Locate the cell with the specified text and output its (X, Y) center coordinate. 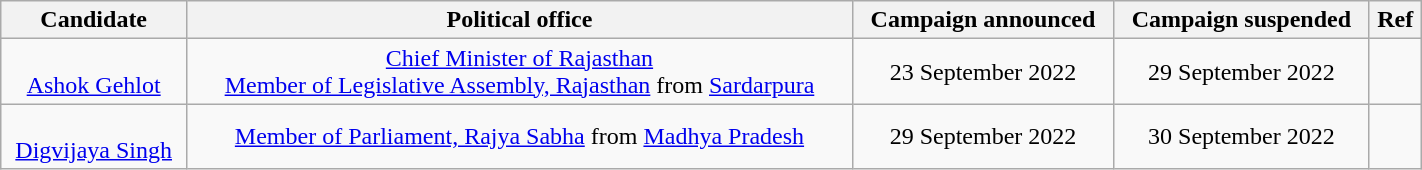
23 September 2022 (982, 72)
Chief Minister of Rajasthan Member of Legislative Assembly, Rajasthan from Sardarpura (520, 72)
Campaign announced (982, 20)
Campaign suspended (1242, 20)
Ref (1395, 20)
Political office (520, 20)
Digvijaya Singh (94, 136)
30 September 2022 (1242, 136)
Ashok Gehlot (94, 72)
Candidate (94, 20)
Member of Parliament, Rajya Sabha from Madhya Pradesh (520, 136)
